Return the (x, y) coordinate for the center point of the cell that contains the specified text.  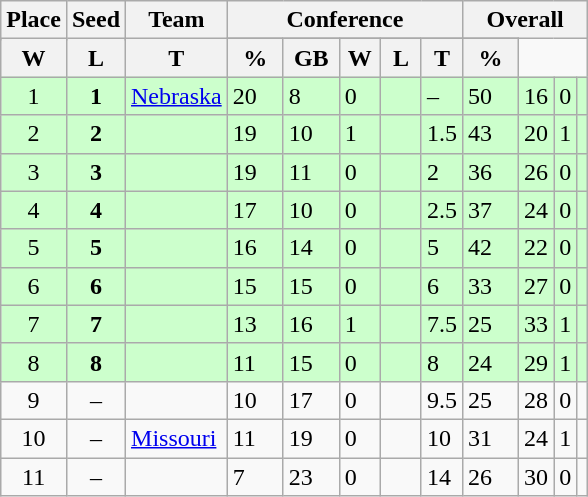
28 (536, 400)
43 (491, 134)
Overall (526, 20)
GB (311, 58)
30 (536, 477)
9 (34, 400)
50 (491, 96)
Conference (344, 20)
27 (536, 286)
22 (536, 248)
36 (491, 172)
Seed (96, 20)
13 (255, 324)
29 (536, 362)
Missouri (177, 438)
Place (34, 20)
31 (491, 438)
37 (491, 210)
1.5 (442, 134)
7.5 (442, 324)
Nebraska (177, 96)
9.5 (442, 400)
Team (177, 20)
23 (311, 477)
42 (491, 248)
2.5 (442, 210)
